Provide the (x, y) coordinate of the cell's center where the given text is located.  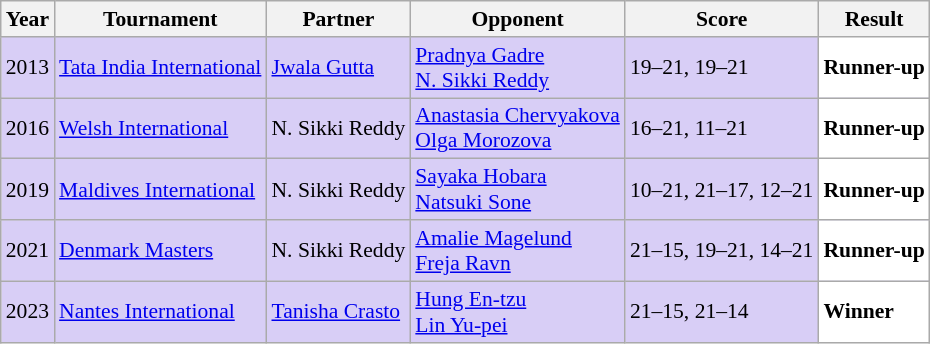
Pradnya Gadre N. Sikki Reddy (518, 68)
Winner (874, 312)
Sayaka Hobara Natsuki Sone (518, 190)
Tata India International (160, 68)
Tournament (160, 19)
21–15, 19–21, 14–21 (722, 250)
Tanisha Crasto (338, 312)
2021 (28, 250)
Maldives International (160, 190)
2019 (28, 190)
2023 (28, 312)
Opponent (518, 19)
Denmark Masters (160, 250)
Year (28, 19)
Partner (338, 19)
Nantes International (160, 312)
2016 (28, 128)
10–21, 21–17, 12–21 (722, 190)
Hung En-tzu Lin Yu-pei (518, 312)
Result (874, 19)
Amalie Magelund Freja Ravn (518, 250)
2013 (28, 68)
19–21, 19–21 (722, 68)
Anastasia Chervyakova Olga Morozova (518, 128)
Welsh International (160, 128)
Score (722, 19)
Jwala Gutta (338, 68)
21–15, 21–14 (722, 312)
16–21, 11–21 (722, 128)
